Return the (x, y) coordinate for the center point of the cell that contains the specified text.  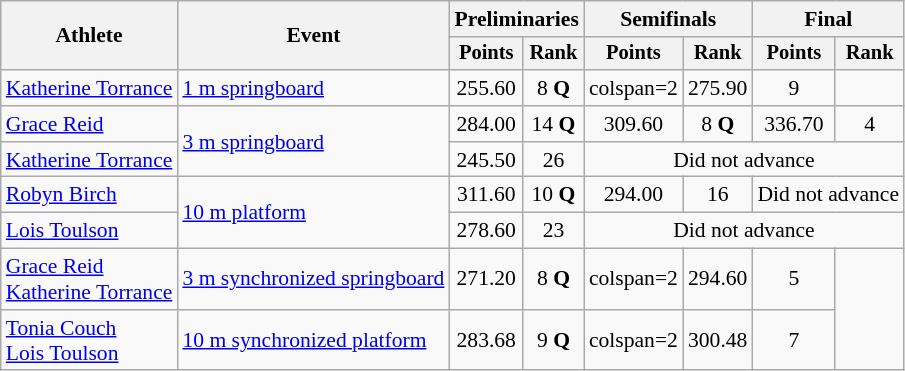
Grace Reid (90, 124)
255.60 (486, 88)
3 m synchronized springboard (313, 280)
278.60 (486, 231)
294.60 (718, 280)
294.00 (634, 195)
26 (554, 160)
Final (828, 19)
Athlete (90, 36)
10 m platform (313, 212)
309.60 (634, 124)
275.90 (718, 88)
9 (794, 88)
245.50 (486, 160)
Event (313, 36)
311.60 (486, 195)
3 m springboard (313, 142)
Preliminaries (516, 19)
10 m synchronized platform (313, 340)
7 (794, 340)
Tonia CouchLois Toulson (90, 340)
14 Q (554, 124)
23 (554, 231)
16 (718, 195)
Grace ReidKatherine Torrance (90, 280)
4 (870, 124)
Robyn Birch (90, 195)
336.70 (794, 124)
283.68 (486, 340)
Lois Toulson (90, 231)
9 Q (554, 340)
1 m springboard (313, 88)
300.48 (718, 340)
271.20 (486, 280)
Semifinals (668, 19)
5 (794, 280)
10 Q (554, 195)
284.00 (486, 124)
